Scan for the cell matching the given text and deliver its [X, Y] coordinate at center. 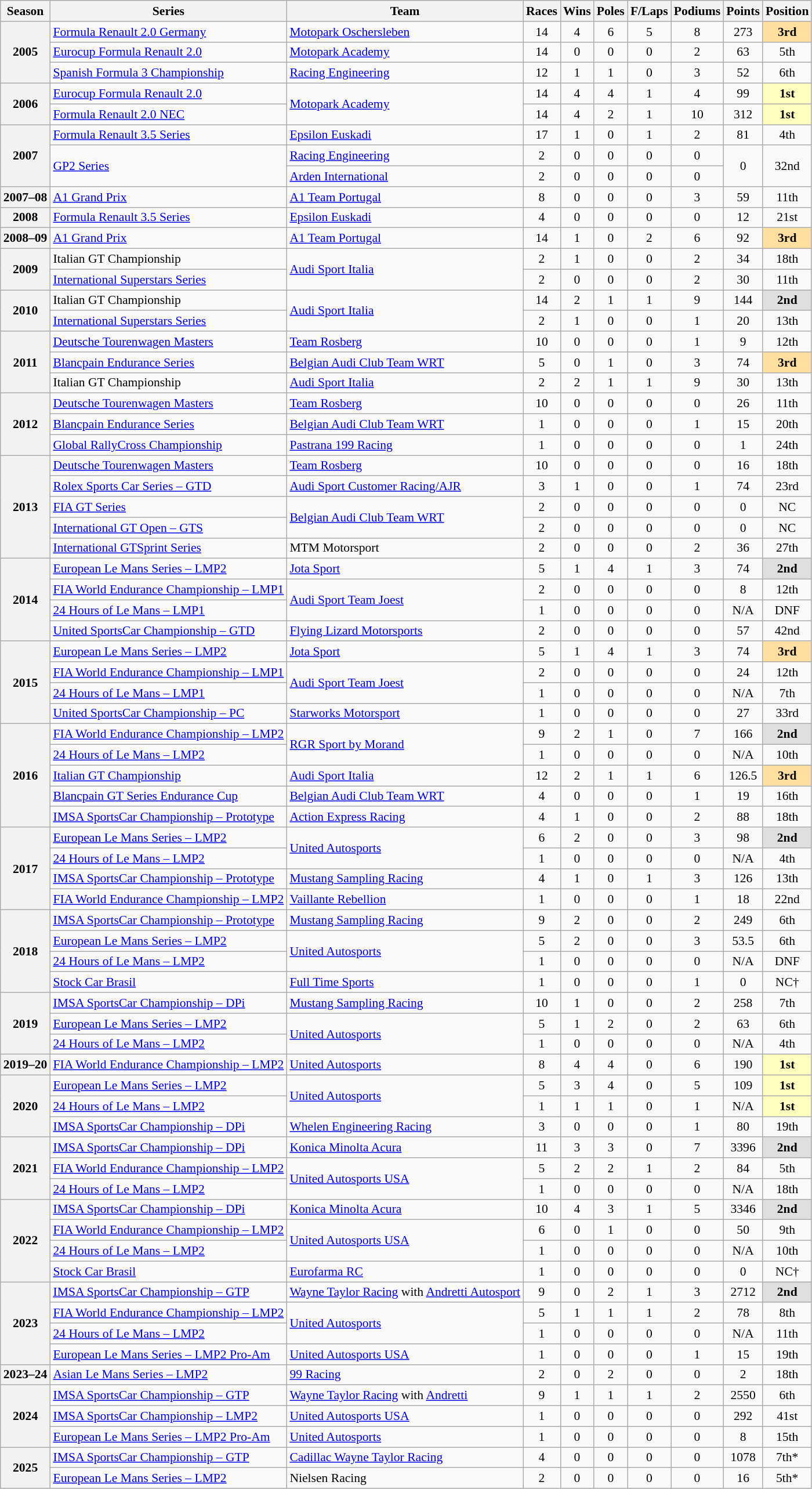
190 [743, 1065]
F/Laps [650, 11]
2019–20 [26, 1065]
Action Express Racing [405, 817]
3346 [743, 1209]
RGR Sport by Morand [405, 745]
292 [743, 1416]
11 [542, 1148]
2024 [26, 1416]
Position [787, 11]
258 [743, 1003]
53.5 [743, 941]
8th [787, 1313]
57 [743, 631]
Asian Le Mans Series – LMP2 [168, 1375]
2021 [26, 1168]
Spanish Formula 3 Championship [168, 73]
27th [787, 548]
17 [542, 135]
42nd [787, 631]
88 [743, 817]
144 [743, 300]
Podiums [697, 11]
Eurofarma RC [405, 1271]
78 [743, 1313]
41st [787, 1416]
Series [168, 11]
84 [743, 1168]
99 Racing [405, 1375]
Cadillac Wayne Taylor Racing [405, 1458]
Full Time Sports [405, 983]
80 [743, 1127]
98 [743, 838]
59 [743, 197]
19 [743, 796]
Global RallyCross Championship [168, 445]
24th [787, 445]
Team [405, 11]
Wins [577, 11]
92 [743, 238]
2009 [26, 269]
Whelen Engineering Racing [405, 1127]
Points [743, 11]
2018 [26, 951]
33rd [787, 713]
2008–09 [26, 238]
18 [743, 900]
International GT Open – GTS [168, 528]
Rolex Sports Car Series – GTD [168, 487]
Flying Lizard Motorsports [405, 631]
34 [743, 259]
MTM Motorsport [405, 548]
Starworks Motorsport [405, 713]
2008 [26, 218]
2010 [26, 311]
2022 [26, 1240]
15th [787, 1437]
22nd [787, 900]
2550 [743, 1396]
273 [743, 32]
126 [743, 879]
5th* [787, 1479]
Blancpain GT Series Endurance Cup [168, 796]
2012 [26, 425]
FIA GT Series [168, 507]
2020 [26, 1107]
2011 [26, 362]
2023–24 [26, 1375]
United SportsCar Championship – PC [168, 713]
9th [787, 1230]
81 [743, 135]
2019 [26, 1023]
23rd [787, 487]
20 [743, 321]
2007 [26, 155]
Poles [611, 11]
24 [743, 672]
2015 [26, 683]
Wayne Taylor Racing with Andretti [405, 1396]
26 [743, 404]
36 [743, 548]
2023 [26, 1323]
1078 [743, 1458]
GP2 Series [168, 166]
Season [26, 11]
2013 [26, 507]
2007–08 [26, 197]
Arden International [405, 176]
99 [743, 94]
32nd [787, 166]
166 [743, 734]
IMSA SportsCar Championship – LMP2 [168, 1416]
126.5 [743, 776]
Wayne Taylor Racing with Andretti Autosport [405, 1292]
Audi Sport Customer Racing/AJR [405, 487]
249 [743, 921]
21st [787, 218]
52 [743, 73]
2712 [743, 1292]
Races [542, 11]
2005 [26, 52]
16th [787, 796]
2014 [26, 600]
Motopark Oschersleben [405, 32]
20th [787, 425]
United SportsCar Championship – GTD [168, 631]
Nielsen Racing [405, 1479]
2006 [26, 104]
International GTSprint Series [168, 548]
7th* [787, 1458]
2025 [26, 1468]
312 [743, 114]
109 [743, 1086]
Pastrana 199 Racing [405, 445]
2016 [26, 776]
Formula Renault 2.0 NEC [168, 114]
Formula Renault 2.0 Germany [168, 32]
27 [743, 713]
Vaillante Rebellion [405, 900]
3396 [743, 1148]
2017 [26, 868]
50 [743, 1230]
